Return [X, Y] of the center of cell containing provided text 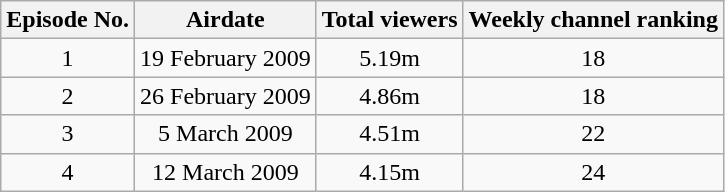
24 [593, 172]
Episode No. [68, 20]
4.86m [390, 96]
5.19m [390, 58]
26 February 2009 [226, 96]
4.15m [390, 172]
1 [68, 58]
4 [68, 172]
Weekly channel ranking [593, 20]
22 [593, 134]
19 February 2009 [226, 58]
Total viewers [390, 20]
5 March 2009 [226, 134]
2 [68, 96]
Airdate [226, 20]
4.51m [390, 134]
12 March 2009 [226, 172]
3 [68, 134]
